Identify which cell holds the provided text, then report its [X, Y] central coordinate. 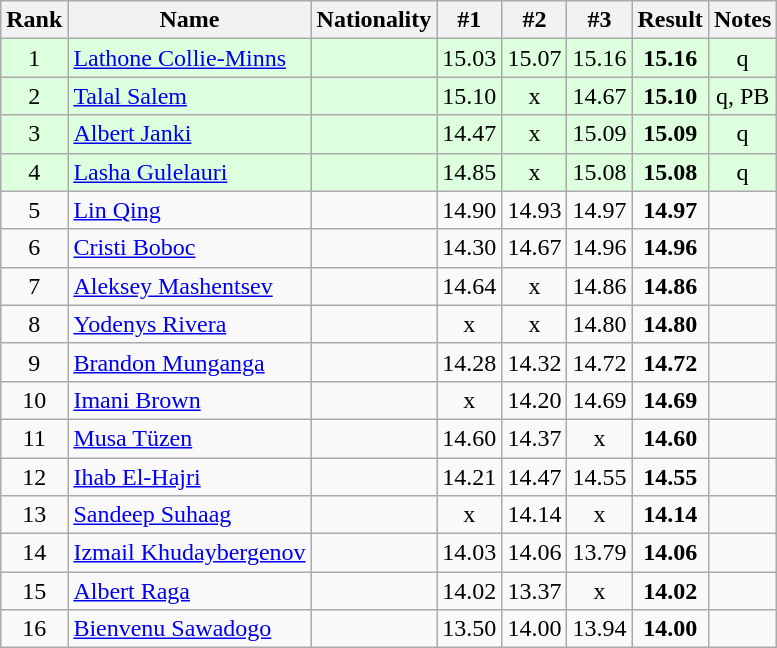
13.94 [600, 629]
14.28 [470, 362]
15.07 [534, 58]
Lathone Collie-Minns [190, 58]
Yodenys Rivera [190, 324]
Cristi Boboc [190, 248]
4 [34, 172]
2 [34, 96]
Nationality [374, 20]
#1 [470, 20]
Lin Qing [190, 210]
Bienvenu Sawadogo [190, 629]
15.03 [470, 58]
14.03 [470, 553]
Name [190, 20]
14.90 [470, 210]
8 [34, 324]
9 [34, 362]
#2 [534, 20]
Albert Janki [190, 134]
q, PB [742, 96]
Rank [34, 20]
14.93 [534, 210]
14.32 [534, 362]
14.30 [470, 248]
11 [34, 438]
7 [34, 286]
14 [34, 553]
14.20 [534, 400]
Musa Tüzen [190, 438]
5 [34, 210]
15 [34, 591]
13.79 [600, 553]
Sandeep Suhaag [190, 515]
#3 [600, 20]
14.64 [470, 286]
Lasha Gulelauri [190, 172]
14.37 [534, 438]
1 [34, 58]
Notes [742, 20]
13.50 [470, 629]
10 [34, 400]
13.37 [534, 591]
Albert Raga [190, 591]
Izmail Khudaybergenov [190, 553]
6 [34, 248]
13 [34, 515]
16 [34, 629]
14.21 [470, 477]
Ihab El-Hajri [190, 477]
14.85 [470, 172]
Brandon Munganga [190, 362]
Aleksey Mashentsev [190, 286]
Talal Salem [190, 96]
Result [670, 20]
3 [34, 134]
Imani Brown [190, 400]
12 [34, 477]
